Identify which cell holds the provided text, then report its (x, y) central coordinate. 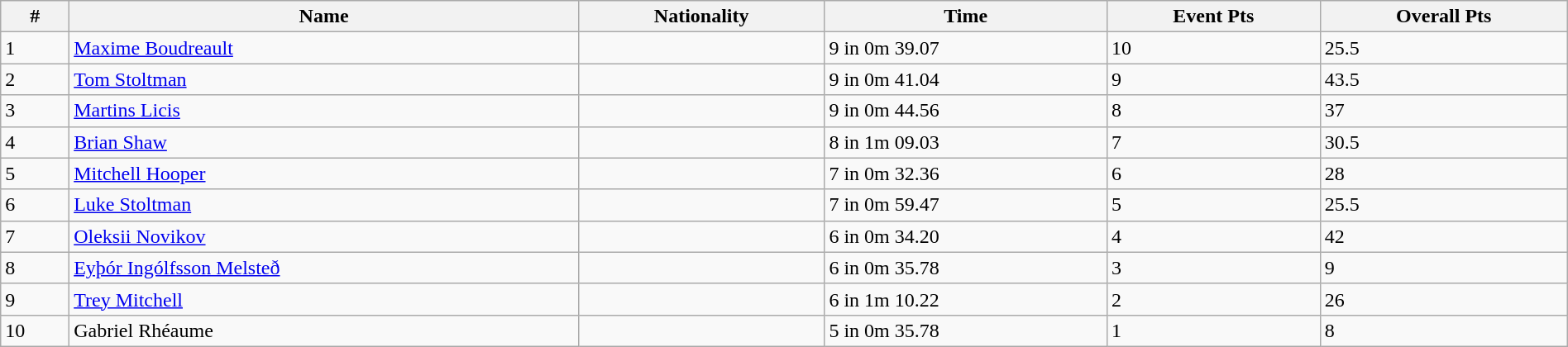
# (35, 17)
7 in 0m 32.36 (966, 173)
9 in 0m 44.56 (966, 111)
9 in 0m 41.04 (966, 79)
6 in 0m 34.20 (966, 236)
9 in 0m 39.07 (966, 48)
Nationality (701, 17)
6 in 1m 10.22 (966, 299)
Brian Shaw (324, 142)
26 (1444, 299)
7 in 0m 59.47 (966, 205)
43.5 (1444, 79)
Mitchell Hooper (324, 173)
Oleksii Novikov (324, 236)
Trey Mitchell (324, 299)
5 in 0m 35.78 (966, 330)
30.5 (1444, 142)
Event Pts (1213, 17)
37 (1444, 111)
8 in 1m 09.03 (966, 142)
Luke Stoltman (324, 205)
Gabriel Rhéaume (324, 330)
Martins Licis (324, 111)
Name (324, 17)
Eyþór Ingólfsson Melsteð (324, 268)
Tom Stoltman (324, 79)
Maxime Boudreault (324, 48)
Time (966, 17)
42 (1444, 236)
28 (1444, 173)
6 in 0m 35.78 (966, 268)
Overall Pts (1444, 17)
